Extract the [X, Y] coordinate from the center of the cell holding the provided text.  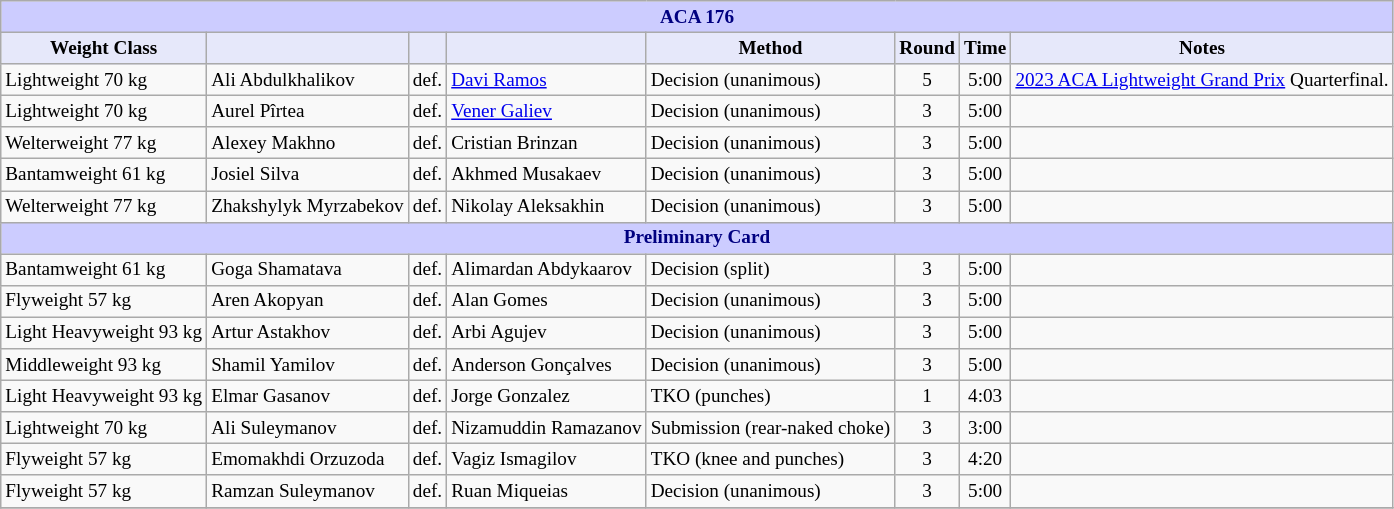
TKO (knee and punches) [770, 460]
Akhmed Musakaev [546, 175]
1 [928, 396]
Zhakshylyk Myrzabekov [308, 206]
Elmar Gasanov [308, 396]
Cristian Brinzan [546, 143]
2023 ACA Lightweight Grand Prix Quarterfinal. [1202, 80]
Aren Akopyan [308, 301]
4:20 [984, 460]
Round [928, 48]
Method [770, 48]
Arbi Agujev [546, 333]
Emomakhdi Orzuzoda [308, 460]
Ruan Miqueias [546, 491]
Nikolay Aleksakhin [546, 206]
Alexey Makhno [308, 143]
Jorge Gonzalez [546, 396]
5 [928, 80]
TKO (punches) [770, 396]
Josiel Silva [308, 175]
Time [984, 48]
Davi Ramos [546, 80]
Artur Astakhov [308, 333]
Submission (rear-naked choke) [770, 428]
Weight Class [104, 48]
ACA 176 [697, 17]
Vener Galiev [546, 111]
Decision (split) [770, 270]
Anderson Gonçalves [546, 365]
Ali Abdulkhalikov [308, 80]
Ramzan Suleymanov [308, 491]
Alan Gomes [546, 301]
Aurel Pîrtea [308, 111]
Preliminary Card [697, 238]
Ali Suleymanov [308, 428]
3:00 [984, 428]
4:03 [984, 396]
Nizamuddin Ramazanov [546, 428]
Vagiz Ismagilov [546, 460]
Alimardan Abdykaarov [546, 270]
Notes [1202, 48]
Goga Shamatava [308, 270]
Shamil Yamilov [308, 365]
Middleweight 93 kg [104, 365]
